Pinpoint the cell where the given text exists, returning its [x, y] midpoint coordinate. 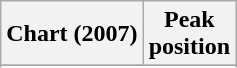
Chart (2007) [72, 34]
Peakposition [189, 34]
